Scan for the cell matching the given text and deliver its [X, Y] coordinate at center. 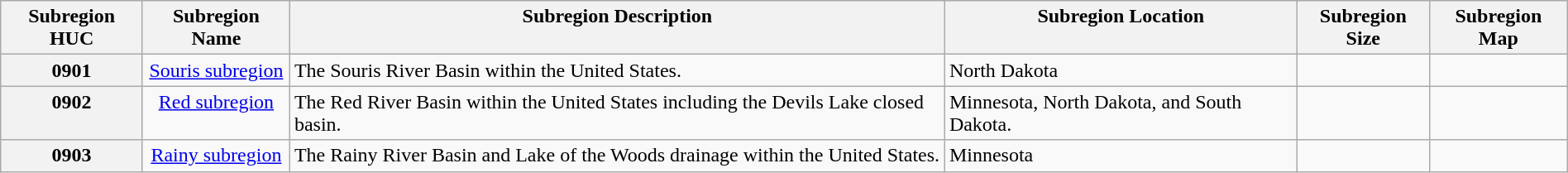
North Dakota [1121, 70]
Subregion Location [1121, 28]
Subregion Description [617, 28]
The Red River Basin within the United States including the Devils Lake closed basin. [617, 113]
Souris subregion [216, 70]
Rainy subregion [216, 156]
Red subregion [216, 113]
0903 [72, 156]
0902 [72, 113]
Subregion Name [216, 28]
Subregion Size [1363, 28]
Minnesota [1121, 156]
The Souris River Basin within the United States. [617, 70]
0901 [72, 70]
Subregion Map [1499, 28]
Minnesota, North Dakota, and South Dakota. [1121, 113]
The Rainy River Basin and Lake of the Woods drainage within the United States. [617, 156]
Subregion HUC [72, 28]
